Find where the given text appears and provide that cell's center as (x, y) coordinate. 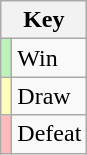
Win (50, 58)
Key (44, 20)
Defeat (50, 134)
Draw (50, 96)
